Output the [X, Y] coordinate of the center of the cell containing the given text.  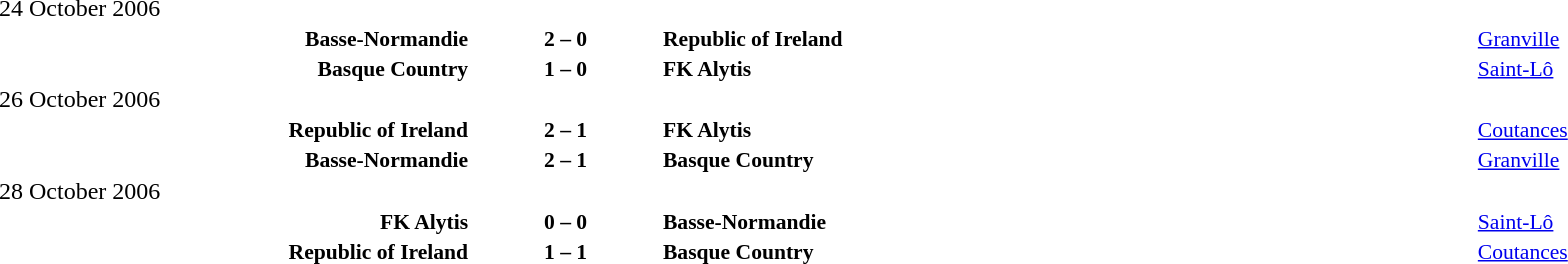
1 – 0 [566, 68]
Basse-Normandie [1068, 222]
Basque Country [1068, 160]
Republic of Ireland [1068, 38]
2 – 0 [566, 38]
0 – 0 [566, 222]
